Detect which cell encompasses the target text, then output its [X, Y] center coordinate. 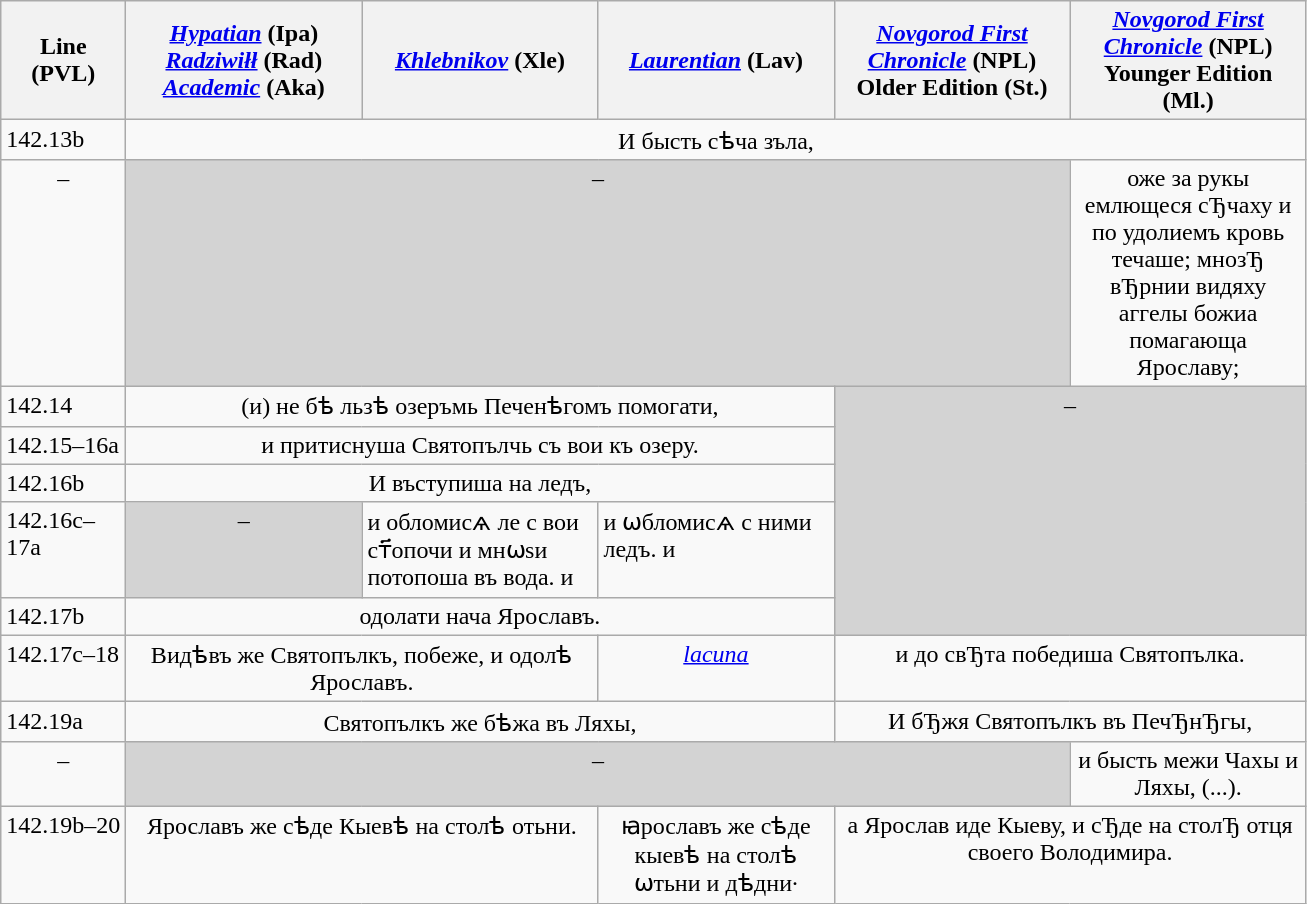
И въступиша на ледъ, [480, 483]
и притиснуша Святопълчь съ вои къ озеру. [480, 445]
142.16c–17a [64, 550]
Святопълкъ же бѣжа въ Ляхы, [480, 722]
Ярославъ же сѣде Кыевѣ на столѣ отьни. [362, 854]
И бысть сѣча зъла, [716, 140]
а Ярослав иде Кыеву, и сЂде на столЂ отця своего Володимира. [1070, 854]
Hypatian (Ipa)Radziwiłł (Rad)Academic (Aka) [244, 60]
(и) не бѣ льзѣ озеръмь Печенѣгомъ помогати, [480, 406]
Khlebnikov (Xle) [480, 60]
и до свЂта победиша Святопълка. [1070, 668]
142.17c–18 [64, 668]
и ѡбломисѧ с ними ледъ. и [716, 550]
142.14 [64, 406]
142.19a [64, 722]
142.15–16a [64, 445]
и бысть межи Чахы и Ляхы, (...). [1188, 774]
Novgorod First Chronicle (NPL)Younger Edition (Ml.) [1188, 60]
Line (PVL) [64, 60]
оже за рукы емлющеся сЂчаху и по удолиемъ кровь течаше; мнозЂ вЂрнии видяху аггелы божиа помагающа Ярославу; [1188, 272]
142.13b [64, 140]
Novgorod First Chronicle (NPL)Older Edition (St.) [952, 60]
142.16b [64, 483]
Видѣвъ же Святопълкъ, побеже, и одолѣ Ярославъ. [362, 668]
Laurentian (Lav) [716, 60]
одолати нача Ярославъ. [480, 616]
И бЂжя Святопълкъ въ ПечЂнЂгы, [1070, 722]
lacuna [716, 668]
ꙗрославъ же сѣде кыевѣ на столѣ ѡтьни и дѣдни· [716, 854]
142.19b–20 [64, 854]
142.17b [64, 616]
и обломисѧ ле с вои ст҃опочи и мнѡѕи потопоша въ вода. и [480, 550]
